Pinpoint the cell where the given text exists, returning its (X, Y) midpoint coordinate. 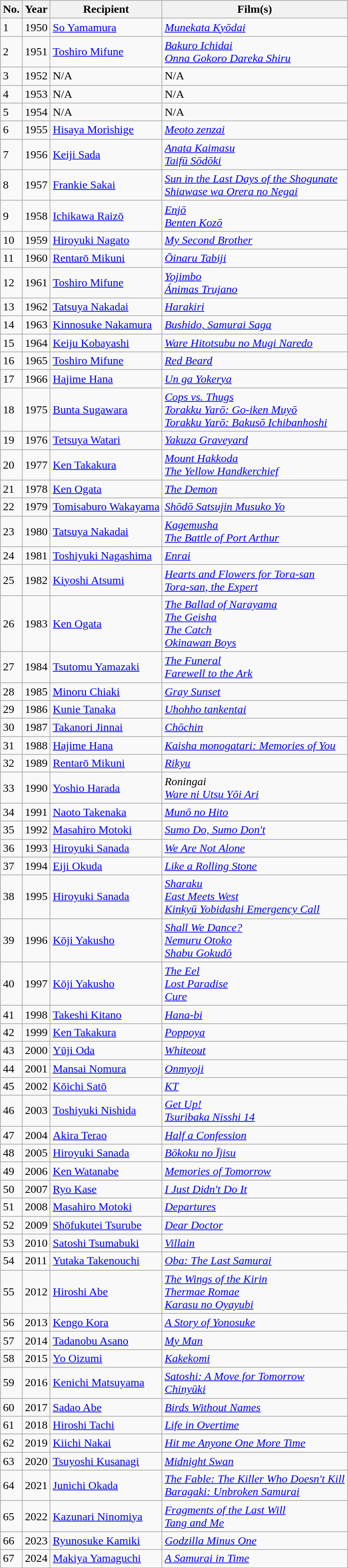
2018 (36, 1425)
My Second Brother (255, 240)
34 (11, 812)
So Yamamura (106, 27)
1976 (36, 440)
Gray Sunset (255, 691)
Cops vs. ThugsTorakku Yarō: Go-iken MuyōTorakku Yarō: Bakusō Ichibanhoshi (255, 410)
Bushido, Samurai Saga (255, 325)
46 (11, 1111)
2017 (36, 1407)
20 (11, 465)
33 (11, 788)
5 (11, 112)
Tsuyoshi Kusanagi (106, 1461)
47 (11, 1135)
2022 (36, 1517)
44 (11, 1068)
The Demon (255, 489)
Eiji Okuda (106, 866)
36 (11, 848)
8 (11, 185)
Villain (255, 1243)
Shōfukutei Tsurube (106, 1225)
A Samurai in Time (255, 1559)
2006 (36, 1171)
1966 (36, 379)
1983 (36, 624)
42 (11, 1032)
1998 (36, 1014)
43 (11, 1050)
Hana-bi (255, 1014)
51 (11, 1207)
1 (11, 27)
Kiichi Nakai (106, 1443)
1953 (36, 94)
YojimboÁnimas Trujano (255, 283)
1978 (36, 489)
Yutaka Takenouchi (106, 1261)
1962 (36, 307)
1951 (36, 52)
Minoru Chiaki (106, 691)
Ken Watanabe (106, 1171)
49 (11, 1171)
57 (11, 1340)
40 (11, 984)
12 (11, 283)
1963 (36, 325)
15 (11, 343)
1957 (36, 185)
2003 (36, 1111)
2001 (36, 1068)
2021 (36, 1485)
Kunie Tanaka (106, 710)
35 (11, 830)
2013 (36, 1322)
Birds Without Names (255, 1407)
Kakekomi (255, 1358)
41 (11, 1014)
Bakuro IchidaiOnna Gokoro Dareka Shiru (255, 52)
6 (11, 130)
Mansai Nomura (106, 1068)
26 (11, 624)
Oba: The Last Samurai (255, 1261)
22 (11, 507)
4 (11, 94)
2019 (36, 1443)
29 (11, 710)
37 (11, 866)
Tsutomu Yamazaki (106, 667)
11 (11, 258)
The Wings of the KirinThermae RomaeKarasu no Oyayubi (255, 1292)
Hiroshi Abe (106, 1292)
Fragments of the Last WillTang and Me (255, 1517)
Keiju Kobayashi (106, 343)
Keiji Sada (106, 154)
Hiroshi Tachi (106, 1425)
Dear Doctor (255, 1225)
1961 (36, 283)
Enrai (255, 556)
EnjōBenten Kozō (255, 215)
1958 (36, 215)
Ichikawa Raizō (106, 215)
23 (11, 531)
2002 (36, 1087)
Tadanobu Asano (106, 1340)
2007 (36, 1189)
1965 (36, 361)
Makiya Yamaguchi (106, 1559)
2016 (36, 1382)
1984 (36, 667)
Hit me Anyone One More Time (255, 1443)
54 (11, 1261)
2023 (36, 1541)
Kengo Kora (106, 1322)
1979 (36, 507)
59 (11, 1382)
2004 (36, 1135)
Frankie Sakai (106, 185)
The EelLost ParadiseCure (255, 984)
The Ballad of NarayamaThe GeishaThe CatchOkinawan Boys (255, 624)
1990 (36, 788)
65 (11, 1517)
1959 (36, 240)
1995 (36, 897)
Bōkoku no Ījisu (255, 1153)
We Are Not Alone (255, 848)
10 (11, 240)
Un ga Yokerya (255, 379)
Sumo Do, Sumo Don't (255, 830)
2012 (36, 1292)
50 (11, 1189)
27 (11, 667)
Sadao Abe (106, 1407)
52 (11, 1225)
Yūji Oda (106, 1050)
Ryunosuke Kamiki (106, 1541)
Year (36, 9)
21 (11, 489)
Poppoya (255, 1032)
Munō no Hito (255, 812)
63 (11, 1461)
61 (11, 1425)
Ware Hitotsubu no Mugi Naredo (255, 343)
No. (11, 9)
Film(s) (255, 9)
Onmyoji (255, 1068)
2020 (36, 1461)
Midnight Swan (255, 1461)
RoningaiWare ni Utsu Yōi Ari (255, 788)
1986 (36, 710)
16 (11, 361)
KT (255, 1087)
1975 (36, 410)
58 (11, 1358)
1964 (36, 343)
Memories of Tomorrow (255, 1171)
A Story of Yonosuke (255, 1322)
1997 (36, 984)
Kōichi Satō (106, 1087)
25 (11, 580)
Takeshi Kitano (106, 1014)
1992 (36, 830)
64 (11, 1485)
Junichi Okada (106, 1485)
Munekata Kyōdai (255, 27)
1993 (36, 848)
2011 (36, 1261)
My Man (255, 1340)
39 (11, 940)
Toshiyuki Nishida (106, 1111)
Hearts and Flowers for Tora-sanTora-san, the Expert (255, 580)
3 (11, 76)
67 (11, 1559)
17 (11, 379)
Bunta Sugawara (106, 410)
1955 (36, 130)
Hisaya Morishige (106, 130)
Ōinaru Tabiji (255, 258)
1977 (36, 465)
14 (11, 325)
Sun in the Last Days of the ShogunateShiawase wa Orera no Negai (255, 185)
32 (11, 763)
Ryo Kase (106, 1189)
Shōdō Satsujin Musuko Yo (255, 507)
1988 (36, 745)
Kenichi Matsuyama (106, 1382)
28 (11, 691)
9 (11, 215)
31 (11, 745)
2 (11, 52)
1952 (36, 76)
56 (11, 1322)
Get Up!Tsuribaka Nisshi 14 (255, 1111)
1989 (36, 763)
1960 (36, 258)
2014 (36, 1340)
1981 (36, 556)
SharakuEast Meets WestKinkyū Yobidashi Emergency Call (255, 897)
Hiroyuki Nagato (106, 240)
1982 (36, 580)
Kiyoshi Atsumi (106, 580)
Chōchin (255, 728)
Yo Oizumi (106, 1358)
1996 (36, 940)
1994 (36, 866)
Red Beard (255, 361)
2010 (36, 1243)
62 (11, 1443)
Yoshio Harada (106, 788)
Whiteout (255, 1050)
55 (11, 1292)
Toshiyuki Nagashima (106, 556)
Kazunari Ninomiya (106, 1517)
1956 (36, 154)
Half a Confession (255, 1135)
I Just Didn't Do It (255, 1189)
66 (11, 1541)
Meoto zenzai (255, 130)
2000 (36, 1050)
2005 (36, 1153)
1950 (36, 27)
48 (11, 1153)
Mount HakkodaThe Yellow Handkerchief (255, 465)
Like a Rolling Stone (255, 866)
Akira Terao (106, 1135)
Yakuza Graveyard (255, 440)
53 (11, 1243)
1980 (36, 531)
19 (11, 440)
Satoshi: A Move for TomorrowChinyūki (255, 1382)
2024 (36, 1559)
Godzilla Minus One (255, 1541)
1999 (36, 1032)
24 (11, 556)
45 (11, 1087)
Anata KaimasuTaifū Sōdōki (255, 154)
Life in Overtime (255, 1425)
18 (11, 410)
Tomisaburo Wakayama (106, 507)
2008 (36, 1207)
38 (11, 897)
The Fable: The Killer Who Doesn't KillBaragaki: Unbroken Samurai (255, 1485)
The FuneralFarewell to the Ark (255, 667)
Harakiri (255, 307)
Kinnosuke Nakamura (106, 325)
Rikyu (255, 763)
Shall We Dance?Nemuru OtokoShabu Gokudō (255, 940)
13 (11, 307)
1991 (36, 812)
Kaisha monogatari: Memories of You (255, 745)
Naoto Takenaka (106, 812)
2015 (36, 1358)
Satoshi Tsumabuki (106, 1243)
7 (11, 154)
KagemushaThe Battle of Port Arthur (255, 531)
2009 (36, 1225)
Uhohho tankentai (255, 710)
Takanori Jinnai (106, 728)
Departures (255, 1207)
60 (11, 1407)
1985 (36, 691)
30 (11, 728)
Recipient (106, 9)
1954 (36, 112)
1987 (36, 728)
Tetsuya Watari (106, 440)
